Find where the given text appears and provide that cell's center as (x, y) coordinate. 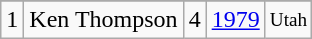
1979 (236, 20)
1 (12, 20)
Ken Thompson (104, 20)
4 (194, 20)
Utah (288, 20)
